Find where the given text appears and provide that cell's center as [X, Y] coordinate. 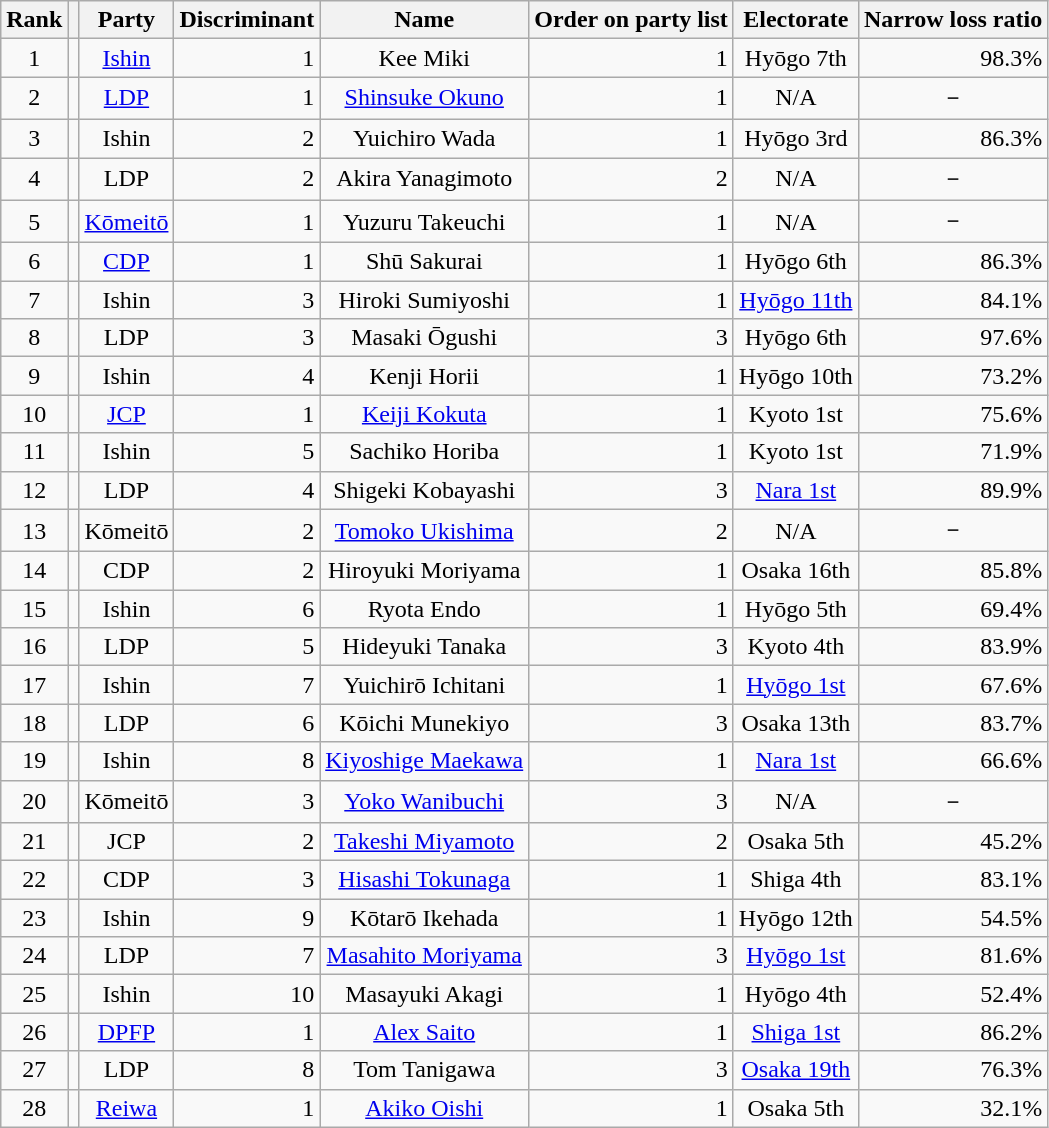
17 [34, 685]
27 [34, 1070]
83.9% [952, 647]
Hyōgo 11th [796, 300]
20 [34, 802]
12 [34, 490]
18 [34, 723]
14 [34, 571]
Hyōgo 7th [796, 58]
Hyōgo 10th [796, 376]
Shigeki Kobayashi [424, 490]
Order on party list [632, 20]
Kyoto 4th [796, 647]
Tomoko Ukishima [424, 530]
Tom Tanigawa [424, 1070]
52.4% [952, 994]
Hyōgo 3rd [796, 138]
85.8% [952, 571]
66.6% [952, 761]
21 [34, 842]
Reiwa [126, 1108]
Sachiko Horiba [424, 452]
Masahito Moriyama [424, 956]
Keiji Kokuta [424, 414]
DPFP [126, 1032]
Rank [34, 20]
Yuzuru Takeuchi [424, 222]
Shū Sakurai [424, 262]
69.4% [952, 609]
71.9% [952, 452]
83.7% [952, 723]
75.6% [952, 414]
81.6% [952, 956]
84.1% [952, 300]
86.2% [952, 1032]
11 [34, 452]
89.9% [952, 490]
13 [34, 530]
28 [34, 1108]
76.3% [952, 1070]
Hiroyuki Moriyama [424, 571]
Yuichirō Ichitani [424, 685]
Kiyoshige Maekawa [424, 761]
Discriminant [247, 20]
23 [34, 918]
Osaka 16th [796, 571]
Osaka 19th [796, 1070]
Akiko Oishi [424, 1108]
54.5% [952, 918]
83.1% [952, 880]
Shiga 1st [796, 1032]
Masayuki Akagi [424, 994]
45.2% [952, 842]
Kee Miki [424, 58]
24 [34, 956]
Yuichiro Wada [424, 138]
22 [34, 880]
67.6% [952, 685]
Yoko Wanibuchi [424, 802]
98.3% [952, 58]
Hideyuki Tanaka [424, 647]
Osaka 13th [796, 723]
Hyōgo 12th [796, 918]
19 [34, 761]
Hyōgo 4th [796, 994]
Hyōgo 5th [796, 609]
Party [126, 20]
Shinsuke Okuno [424, 98]
73.2% [952, 376]
Shiga 4th [796, 880]
Akira Yanagimoto [424, 180]
Kōichi Munekiyo [424, 723]
Masaki Ōgushi [424, 338]
Alex Saito [424, 1032]
Hiroki Sumiyoshi [424, 300]
25 [34, 994]
16 [34, 647]
32.1% [952, 1108]
Hisashi Tokunaga [424, 880]
Name [424, 20]
97.6% [952, 338]
Kōtarō Ikehada [424, 918]
26 [34, 1032]
Ryota Endo [424, 609]
Takeshi Miyamoto [424, 842]
15 [34, 609]
Kenji Horii [424, 376]
Electorate [796, 20]
Narrow loss ratio [952, 20]
